Scan for the cell matching the given text and deliver its (X, Y) coordinate at center. 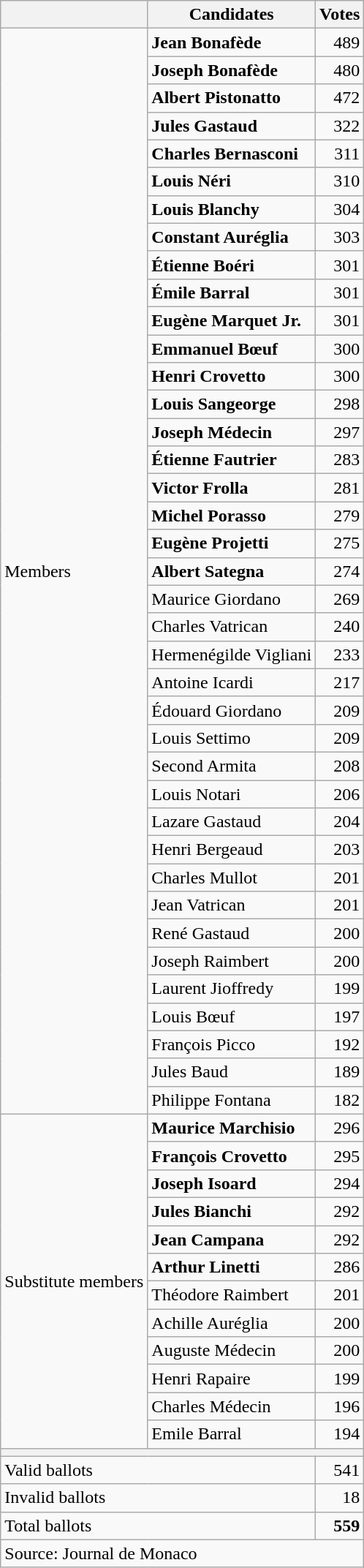
279 (340, 516)
Joseph Isoard (232, 1183)
Substitute members (75, 1281)
Jules Gastaud (232, 126)
Arthur Linetti (232, 1267)
269 (340, 599)
298 (340, 404)
196 (340, 1406)
Maurice Giordano (232, 599)
René Gastaud (232, 933)
Théodore Raimbert (232, 1295)
Jean Vatrican (232, 905)
Votes (340, 15)
233 (340, 655)
Hermenégilde Vigliani (232, 655)
296 (340, 1128)
Jules Baud (232, 1072)
Antoine Icardi (232, 682)
Albert Sategna (232, 571)
Charles Mullot (232, 878)
206 (340, 794)
Valid ballots (158, 1470)
Jean Bonafède (232, 42)
Laurent Jioffredy (232, 989)
Lazare Gastaud (232, 822)
541 (340, 1470)
304 (340, 209)
Édouard Giordano (232, 710)
Source: Journal de Monaco (183, 1553)
480 (340, 70)
18 (340, 1498)
472 (340, 98)
Henri Rapaire (232, 1379)
Jules Bianchi (232, 1211)
274 (340, 571)
217 (340, 682)
295 (340, 1156)
Emile Barral (232, 1434)
310 (340, 181)
283 (340, 460)
559 (340, 1526)
Michel Porasso (232, 516)
Henri Bergeaud (232, 850)
Achille Auréglia (232, 1323)
297 (340, 432)
Louis Settimo (232, 738)
182 (340, 1100)
Auguste Médecin (232, 1351)
194 (340, 1434)
489 (340, 42)
Émile Barral (232, 293)
Louis Bœuf (232, 1017)
Louis Sangeorge (232, 404)
Eugène Projetti (232, 543)
Candidates (232, 15)
Étienne Fautrier (232, 460)
Charles Bernasconi (232, 154)
Joseph Médecin (232, 432)
303 (340, 237)
Eugène Marquet Jr. (232, 320)
Maurice Marchisio (232, 1128)
Louis Néri (232, 181)
Jean Campana (232, 1240)
Constant Auréglia (232, 237)
208 (340, 766)
Second Armita (232, 766)
286 (340, 1267)
204 (340, 822)
François Crovetto (232, 1156)
311 (340, 154)
Total ballots (158, 1526)
Henri Crovetto (232, 377)
189 (340, 1072)
Albert Pistonatto (232, 98)
Charles Médecin (232, 1406)
294 (340, 1183)
192 (340, 1044)
281 (340, 488)
Victor Frolla (232, 488)
Louis Notari (232, 794)
Charles Vatrican (232, 627)
Étienne Boéri (232, 265)
Louis Blanchy (232, 209)
197 (340, 1017)
322 (340, 126)
Philippe Fontana (232, 1100)
Invalid ballots (158, 1498)
François Picco (232, 1044)
203 (340, 850)
275 (340, 543)
Emmanuel Bœuf (232, 349)
Members (75, 571)
Joseph Raimbert (232, 961)
240 (340, 627)
Joseph Bonafède (232, 70)
